Return (x, y) of the center of cell containing provided text 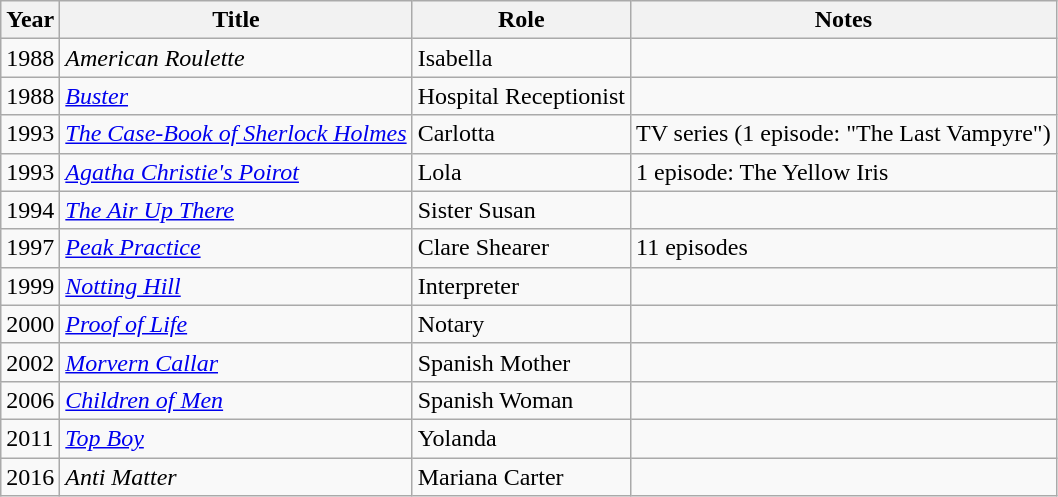
Notting Hill (236, 286)
1997 (30, 248)
Morvern Callar (236, 362)
2011 (30, 438)
Mariana Carter (521, 477)
1999 (30, 286)
The Case-Book of Sherlock Holmes (236, 134)
TV series (1 episode: "The Last Vampyre") (844, 134)
Anti Matter (236, 477)
The Air Up There (236, 210)
2002 (30, 362)
Year (30, 20)
American Roulette (236, 58)
Notes (844, 20)
Isabella (521, 58)
Role (521, 20)
Buster (236, 96)
Spanish Woman (521, 400)
Clare Shearer (521, 248)
Interpreter (521, 286)
Lola (521, 172)
Notary (521, 324)
Peak Practice (236, 248)
2000 (30, 324)
1994 (30, 210)
Yolanda (521, 438)
11 episodes (844, 248)
Agatha Christie's Poirot (236, 172)
1 episode: The Yellow Iris (844, 172)
Spanish Mother (521, 362)
Hospital Receptionist (521, 96)
Top Boy (236, 438)
Title (236, 20)
Carlotta (521, 134)
Sister Susan (521, 210)
2016 (30, 477)
Proof of Life (236, 324)
Children of Men (236, 400)
2006 (30, 400)
